For the text-containing cell, return its midpoint in (X, Y) coordinate format. 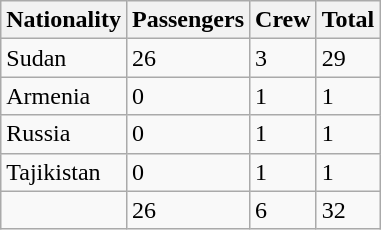
32 (348, 210)
Russia (64, 134)
3 (284, 58)
Tajikistan (64, 172)
Armenia (64, 96)
Total (348, 20)
6 (284, 210)
Sudan (64, 58)
Nationality (64, 20)
Passengers (188, 20)
29 (348, 58)
Crew (284, 20)
